Detect which cell encompasses the target text, then output its [X, Y] center coordinate. 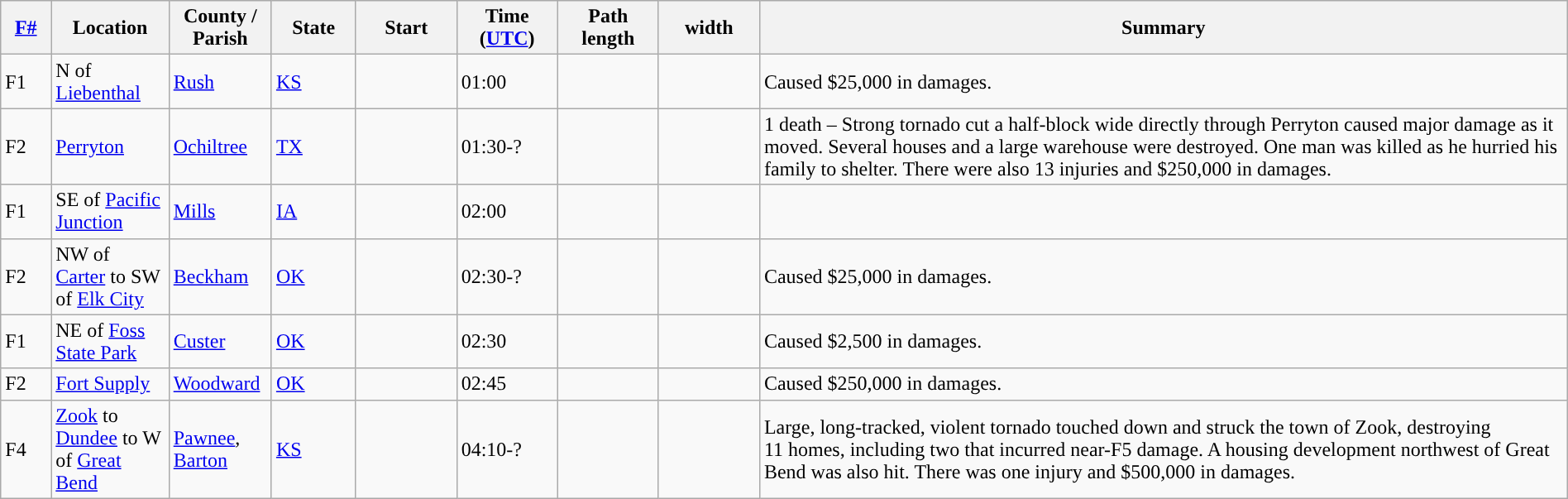
Custer [220, 341]
Path length [608, 28]
02:30 [507, 341]
02:00 [507, 212]
01:00 [507, 81]
Fort Supply [110, 384]
Time (UTC) [507, 28]
02:30-? [507, 276]
County / Parish [220, 28]
Caused $2,500 in damages. [1163, 341]
01:30-? [507, 146]
Location [110, 28]
F4 [26, 449]
Ochiltree [220, 146]
Start [406, 28]
Pawnee, Barton [220, 449]
Zook to Dundee to W of Great Bend [110, 449]
Beckham [220, 276]
Summary [1163, 28]
02:45 [507, 384]
SE of Pacific Junction [110, 212]
NW of Carter to SW of Elk City [110, 276]
Caused $250,000 in damages. [1163, 384]
04:10-? [507, 449]
TX [313, 146]
IA [313, 212]
Woodward [220, 384]
Perryton [110, 146]
width [709, 28]
State [313, 28]
F# [26, 28]
Rush [220, 81]
Mills [220, 212]
NE of Foss State Park [110, 341]
N of Liebenthal [110, 81]
